Determine the [X, Y] coordinate at the center of the cell enclosing the given text.  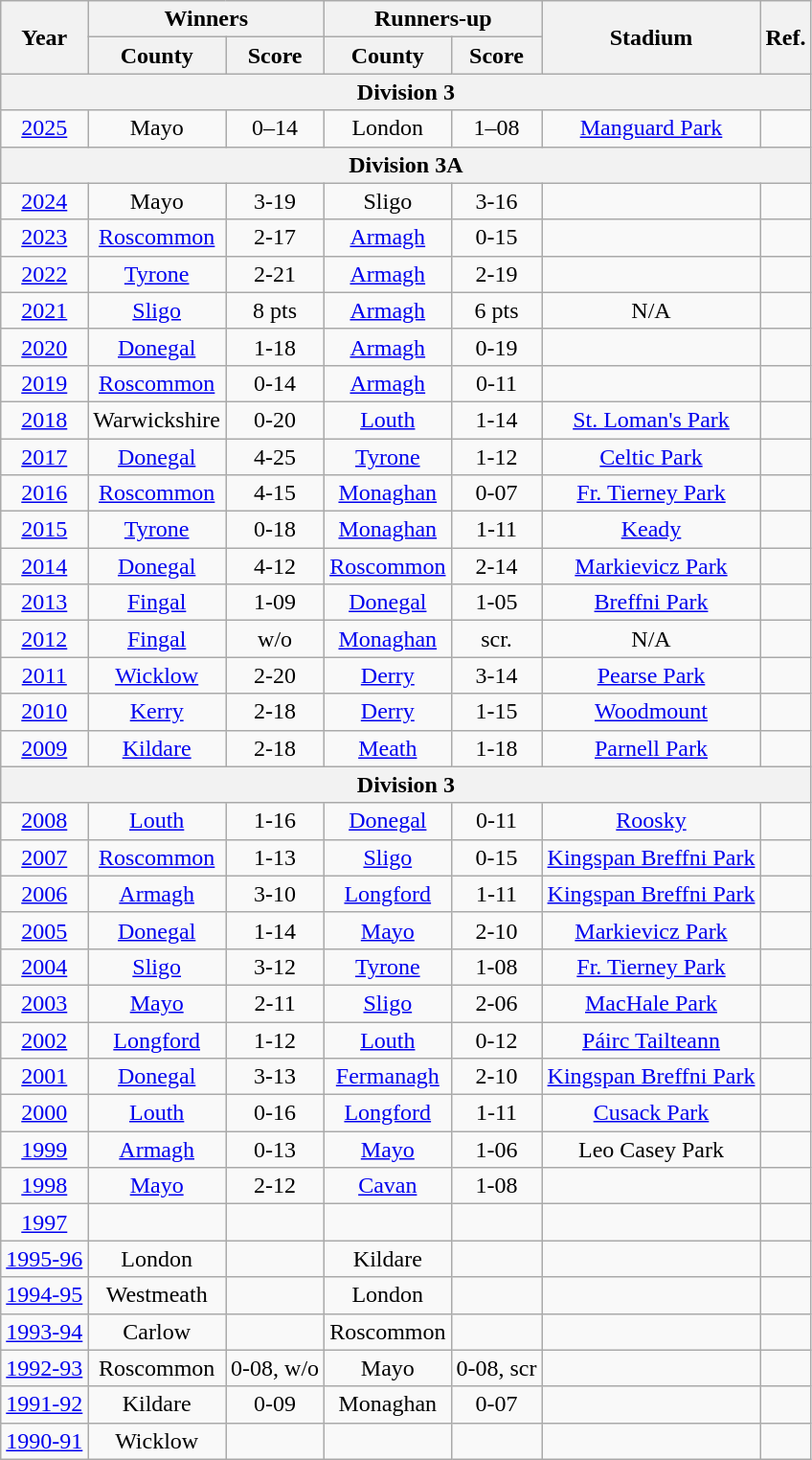
St. Loman's Park [651, 420]
1-09 [276, 603]
2007 [44, 857]
8 pts [276, 310]
0-14 [276, 383]
MacHale Park [651, 1003]
w/o [276, 639]
Runners-up [433, 19]
1-05 [496, 603]
1–08 [496, 128]
4-25 [276, 457]
4-15 [276, 493]
2-06 [496, 1003]
3-13 [276, 1077]
Roosky [651, 821]
0-18 [276, 530]
2021 [44, 310]
3-16 [496, 201]
Winners [207, 19]
6 pts [496, 310]
0–14 [276, 128]
2010 [44, 712]
0-09 [276, 1404]
1-13 [276, 857]
2019 [44, 383]
2009 [44, 748]
1-15 [496, 712]
1998 [44, 1186]
2-14 [496, 566]
Celtic Park [651, 457]
Division 3A [406, 165]
Páirc Tailteann [651, 1039]
2-20 [276, 675]
3-12 [276, 967]
Meath [388, 748]
2-11 [276, 1003]
Woodmount [651, 712]
2-12 [276, 1186]
0-16 [276, 1113]
0-08, scr [496, 1368]
3-14 [496, 675]
2012 [44, 639]
Pearse Park [651, 675]
2-21 [276, 274]
2023 [44, 238]
2000 [44, 1113]
0-20 [276, 420]
2-17 [276, 238]
2024 [44, 201]
Stadium [651, 37]
2014 [44, 566]
Fermanagh [388, 1077]
2018 [44, 420]
4-12 [276, 566]
2008 [44, 821]
Manguard Park [651, 128]
2001 [44, 1077]
Kerry [157, 712]
2006 [44, 894]
2016 [44, 493]
1992-93 [44, 1368]
Warwickshire [157, 420]
3-10 [276, 894]
2005 [44, 930]
Breffni Park [651, 603]
Ref. [785, 37]
2011 [44, 675]
Parnell Park [651, 748]
2015 [44, 530]
1-16 [276, 821]
Cusack Park [651, 1113]
scr. [496, 639]
Carlow [157, 1332]
2004 [44, 967]
Cavan [388, 1186]
3-19 [276, 201]
2-19 [496, 274]
1994-95 [44, 1295]
2025 [44, 128]
1990-91 [44, 1441]
0-08, w/o [276, 1368]
0-12 [496, 1039]
0-13 [276, 1150]
2017 [44, 457]
Westmeath [157, 1295]
1997 [44, 1222]
2003 [44, 1003]
Keady [651, 530]
1993-94 [44, 1332]
2002 [44, 1039]
0-19 [496, 347]
1999 [44, 1150]
Year [44, 37]
2020 [44, 347]
2022 [44, 274]
2013 [44, 603]
1-06 [496, 1150]
Leo Casey Park [651, 1150]
1991-92 [44, 1404]
1995-96 [44, 1259]
